For the text-containing cell, return its midpoint in [x, y] coordinate format. 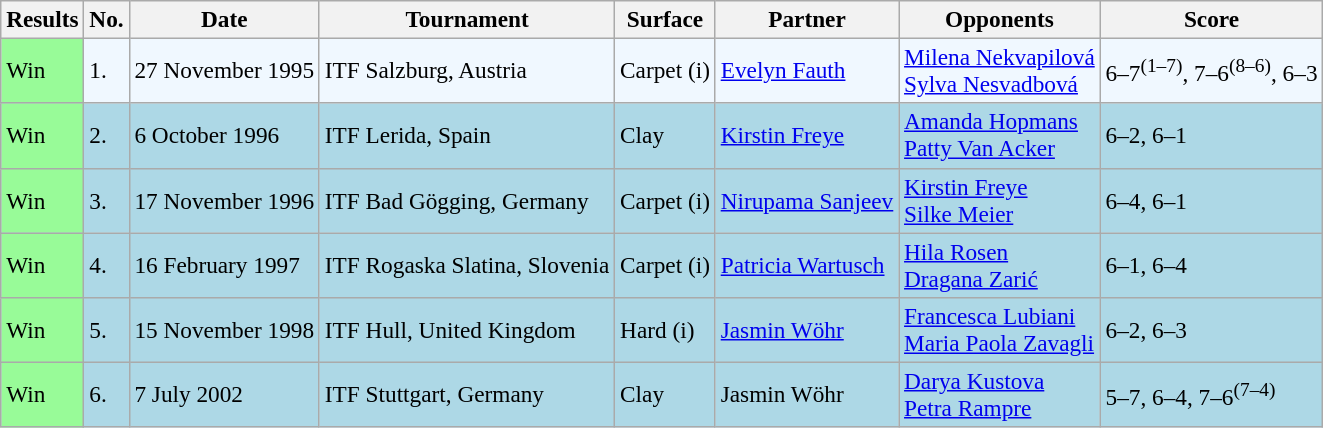
Date [224, 19]
7 July 2002 [224, 394]
4. [106, 264]
Amanda Hopmans Patty Van Acker [1000, 136]
ITF Stuttgart, Germany [466, 394]
Francesca Lubiani Maria Paola Zavagli [1000, 330]
ITF Bad Gögging, Germany [466, 200]
Surface [666, 19]
Patricia Wartusch [806, 264]
ITF Lerida, Spain [466, 136]
27 November 1995 [224, 70]
6–4, 6–1 [1212, 200]
3. [106, 200]
Partner [806, 19]
Tournament [466, 19]
1. [106, 70]
2. [106, 136]
Kirstin Freye [806, 136]
Hila Rosen Dragana Zarić [1000, 264]
Evelyn Fauth [806, 70]
15 November 1998 [224, 330]
6–2, 6–1 [1212, 136]
6 October 1996 [224, 136]
No. [106, 19]
Opponents [1000, 19]
Kirstin Freye Silke Meier [1000, 200]
6. [106, 394]
Hard (i) [666, 330]
6–7(1–7), 7–6(8–6), 6–3 [1212, 70]
ITF Salzburg, Austria [466, 70]
Results [42, 19]
Score [1212, 19]
Darya Kustova Petra Rampre [1000, 394]
Milena Nekvapilová Sylva Nesvadbová [1000, 70]
5–7, 6–4, 7–6(7–4) [1212, 394]
ITF Hull, United Kingdom [466, 330]
6–2, 6–3 [1212, 330]
17 November 1996 [224, 200]
5. [106, 330]
Nirupama Sanjeev [806, 200]
ITF Rogaska Slatina, Slovenia [466, 264]
6–1, 6–4 [1212, 264]
16 February 1997 [224, 264]
